Return the [X, Y] coordinate for the center point of the cell that contains the specified text.  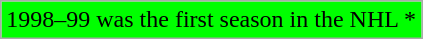
1998–99 was the first season in the NHL * [212, 20]
